Return the (X, Y) coordinate for the center point of the cell that contains the specified text.  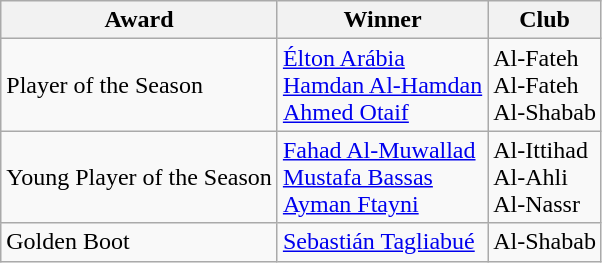
Award (140, 20)
Élton Arábia Hamdan Al-Hamdan Ahmed Otaif (382, 85)
Fahad Al-Muwallad Mustafa Bassas Ayman Ftayni (382, 177)
Al-IttihadAl-AhliAl-Nassr (545, 177)
Player of the Season (140, 85)
Golden Boot (140, 242)
Al-Shabab (545, 242)
Al-FatehAl-FatehAl-Shabab (545, 85)
Young Player of the Season (140, 177)
Winner (382, 20)
Sebastián Tagliabué (382, 242)
Club (545, 20)
